Scan for the cell matching the given text and deliver its (x, y) coordinate at center. 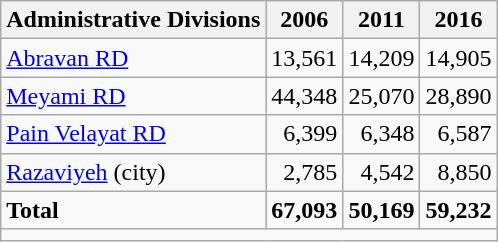
6,587 (458, 134)
2,785 (304, 172)
6,399 (304, 134)
67,093 (304, 210)
13,561 (304, 58)
8,850 (458, 172)
Pain Velayat RD (134, 134)
44,348 (304, 96)
14,209 (382, 58)
Razaviyeh (city) (134, 172)
Administrative Divisions (134, 20)
50,169 (382, 210)
Meyami RD (134, 96)
28,890 (458, 96)
14,905 (458, 58)
59,232 (458, 210)
2016 (458, 20)
Total (134, 210)
4,542 (382, 172)
6,348 (382, 134)
2006 (304, 20)
2011 (382, 20)
25,070 (382, 96)
Abravan RD (134, 58)
